Scan for the cell matching the given text and deliver its (x, y) coordinate at center. 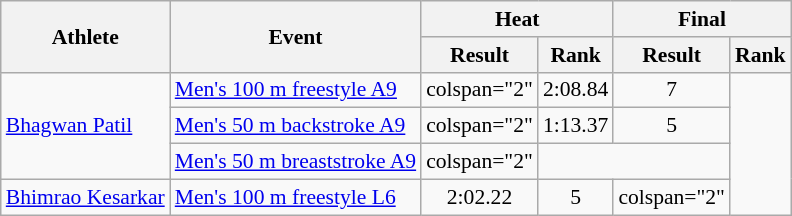
Men's 50 m breaststroke A9 (296, 162)
Men's 100 m freestyle A9 (296, 90)
7 (672, 90)
Bhagwan Patil (86, 126)
Event (296, 36)
Men's 50 m backstroke A9 (296, 126)
2:08.84 (576, 90)
Athlete (86, 36)
1:13.37 (576, 126)
Final (702, 19)
Bhimrao Kesarkar (86, 197)
2:02.22 (480, 197)
Men's 100 m freestyle L6 (296, 197)
Heat (517, 19)
